Identify which cell holds the provided text, then report its (X, Y) central coordinate. 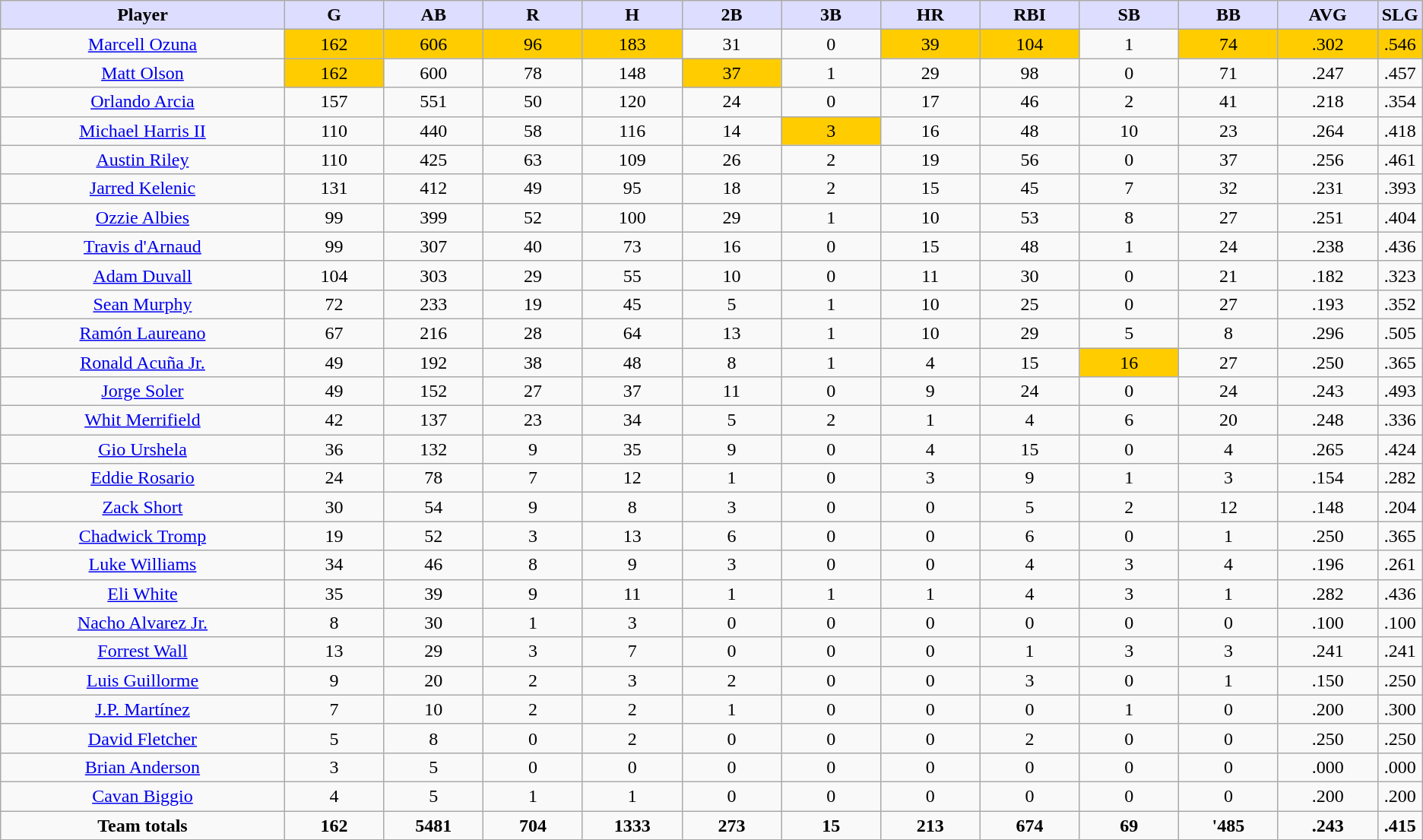
152 (433, 391)
Player (143, 15)
28 (534, 333)
17 (930, 102)
56 (1029, 160)
Team totals (143, 825)
31 (731, 44)
Luke Williams (143, 565)
.247 (1327, 73)
'485 (1228, 825)
303 (433, 275)
Ramón Laureano (143, 333)
.457 (1400, 73)
54 (433, 507)
.218 (1327, 102)
606 (433, 44)
.336 (1400, 420)
64 (632, 333)
21 (1228, 275)
SLG (1400, 15)
Orlando Arcia (143, 102)
.505 (1400, 333)
.352 (1400, 304)
137 (433, 420)
399 (433, 217)
.193 (1327, 304)
SB (1130, 15)
73 (632, 246)
HR (930, 15)
.261 (1400, 565)
.148 (1327, 507)
109 (632, 160)
233 (433, 304)
.393 (1400, 189)
Sean Murphy (143, 304)
67 (334, 333)
.493 (1400, 391)
98 (1029, 73)
G (334, 15)
AVG (1327, 15)
1333 (632, 825)
183 (632, 44)
RBI (1029, 15)
53 (1029, 217)
Michael Harris II (143, 131)
AB (433, 15)
.302 (1327, 44)
Forrest Wall (143, 651)
R (534, 15)
148 (632, 73)
Nacho Alvarez Jr. (143, 623)
BB (1228, 15)
38 (534, 363)
.182 (1327, 275)
32 (1228, 189)
216 (433, 333)
Whit Merrifield (143, 420)
Travis d'Arnaud (143, 246)
41 (1228, 102)
Ronald Acuña Jr. (143, 363)
Cavan Biggio (143, 796)
.231 (1327, 189)
.248 (1327, 420)
425 (433, 160)
Brian Anderson (143, 767)
3B (832, 15)
.204 (1400, 507)
192 (433, 363)
.154 (1327, 478)
2B (731, 15)
600 (433, 73)
55 (632, 275)
.196 (1327, 565)
Eddie Rosario (143, 478)
96 (534, 44)
Ozzie Albies (143, 217)
131 (334, 189)
Austin Riley (143, 160)
.150 (1327, 680)
.256 (1327, 160)
J.P. Martínez (143, 709)
50 (534, 102)
14 (731, 131)
.424 (1400, 449)
71 (1228, 73)
Chadwick Tromp (143, 536)
72 (334, 304)
Marcell Ozuna (143, 44)
100 (632, 217)
704 (534, 825)
.354 (1400, 102)
.323 (1400, 275)
Gio Urshela (143, 449)
412 (433, 189)
.404 (1400, 217)
40 (534, 246)
674 (1029, 825)
.418 (1400, 131)
.264 (1327, 131)
273 (731, 825)
.546 (1400, 44)
116 (632, 131)
25 (1029, 304)
.300 (1400, 709)
63 (534, 160)
69 (1130, 825)
26 (731, 160)
74 (1228, 44)
120 (632, 102)
307 (433, 246)
.415 (1400, 825)
David Fletcher (143, 738)
Eli White (143, 594)
Jarred Kelenic (143, 189)
58 (534, 131)
Matt Olson (143, 73)
Zack Short (143, 507)
36 (334, 449)
213 (930, 825)
Adam Duvall (143, 275)
5481 (433, 825)
18 (731, 189)
.461 (1400, 160)
132 (433, 449)
.296 (1327, 333)
Luis Guillorme (143, 680)
157 (334, 102)
551 (433, 102)
H (632, 15)
.251 (1327, 217)
440 (433, 131)
42 (334, 420)
95 (632, 189)
.238 (1327, 246)
Jorge Soler (143, 391)
.265 (1327, 449)
